Determine the [X, Y] coordinate at the center of the cell enclosing the given text.  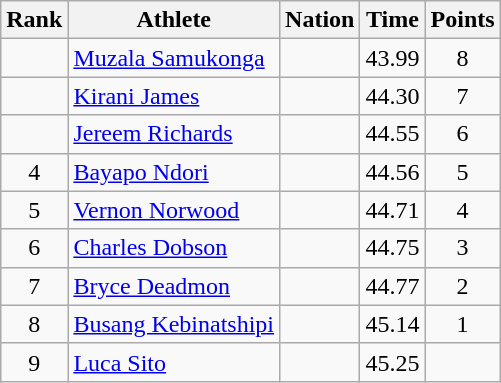
Rank [34, 20]
44.71 [392, 210]
Time [392, 20]
Vernon Norwood [174, 210]
Muzala Samukonga [174, 58]
Luca Sito [174, 362]
Points [462, 20]
45.25 [392, 362]
43.99 [392, 58]
Kirani James [174, 96]
Bayapo Ndori [174, 172]
Nation [320, 20]
Athlete [174, 20]
44.75 [392, 248]
1 [462, 324]
2 [462, 286]
Jereem Richards [174, 134]
Charles Dobson [174, 248]
Bryce Deadmon [174, 286]
44.55 [392, 134]
9 [34, 362]
44.77 [392, 286]
Busang Kebinatshipi [174, 324]
44.56 [392, 172]
44.30 [392, 96]
3 [462, 248]
45.14 [392, 324]
